Detect which cell encompasses the target text, then output its (x, y) center coordinate. 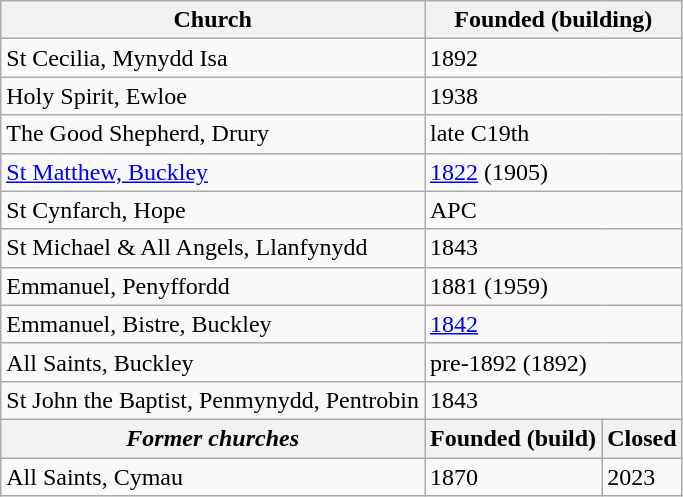
St John the Baptist, Penmynydd, Pentrobin (213, 400)
Holy Spirit, Ewloe (213, 96)
1870 (512, 477)
1881 (1959) (553, 286)
1842 (553, 324)
Church (213, 20)
St Michael & All Angels, Llanfynydd (213, 248)
Founded (building) (553, 20)
All Saints, Cymau (213, 477)
Closed (642, 438)
2023 (642, 477)
pre-1892 (1892) (553, 362)
St Cynfarch, Hope (213, 210)
All Saints, Buckley (213, 362)
St Cecilia, Mynydd Isa (213, 58)
1938 (553, 96)
Former churches (213, 438)
Founded (build) (512, 438)
1822 (1905) (553, 172)
Emmanuel, Bistre, Buckley (213, 324)
The Good Shepherd, Drury (213, 134)
1892 (553, 58)
St Matthew, Buckley (213, 172)
late C19th (553, 134)
Emmanuel, Penyffordd (213, 286)
APC (553, 210)
